Determine the [X, Y] coordinate at the center of the cell enclosing the given text.  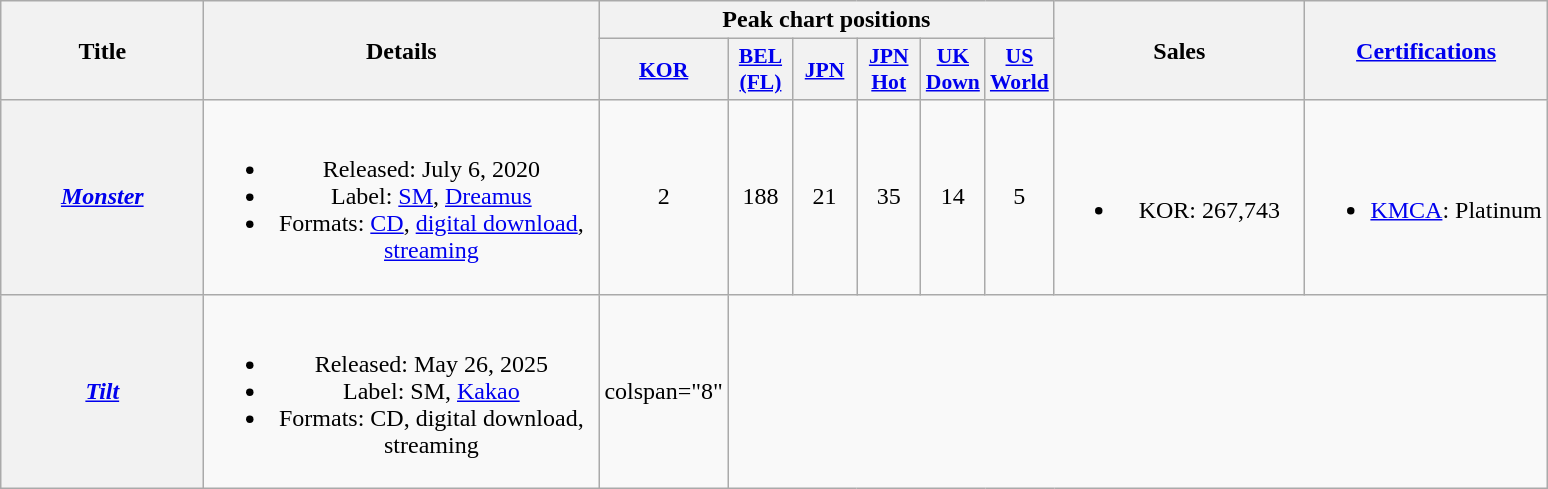
Details [402, 50]
JPNHot [889, 70]
35 [889, 197]
Peak chart positions [826, 20]
Title [102, 50]
KOR: 267,743 [1180, 197]
USWorld [1020, 70]
Sales [1180, 50]
KMCA: Platinum [1426, 197]
21 [825, 197]
Released: July 6, 2020Label: SM, DreamusFormats: CD, digital download, streaming [402, 197]
Released: May 26, 2025Label: SM, KakaoFormats: CD, digital download, streaming [402, 391]
BEL(FL) [760, 70]
14 [953, 197]
Certifications [1426, 50]
colspan="8" [664, 391]
Tilt [102, 391]
JPN [825, 70]
KOR [664, 70]
2 [664, 197]
188 [760, 197]
Monster [102, 197]
5 [1020, 197]
UKDown [953, 70]
